Pinpoint the cell where the given text exists, returning its (X, Y) midpoint coordinate. 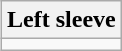
Left sleeve (62, 20)
